Provide the [X, Y] coordinate of the cell's center where the given text is located.  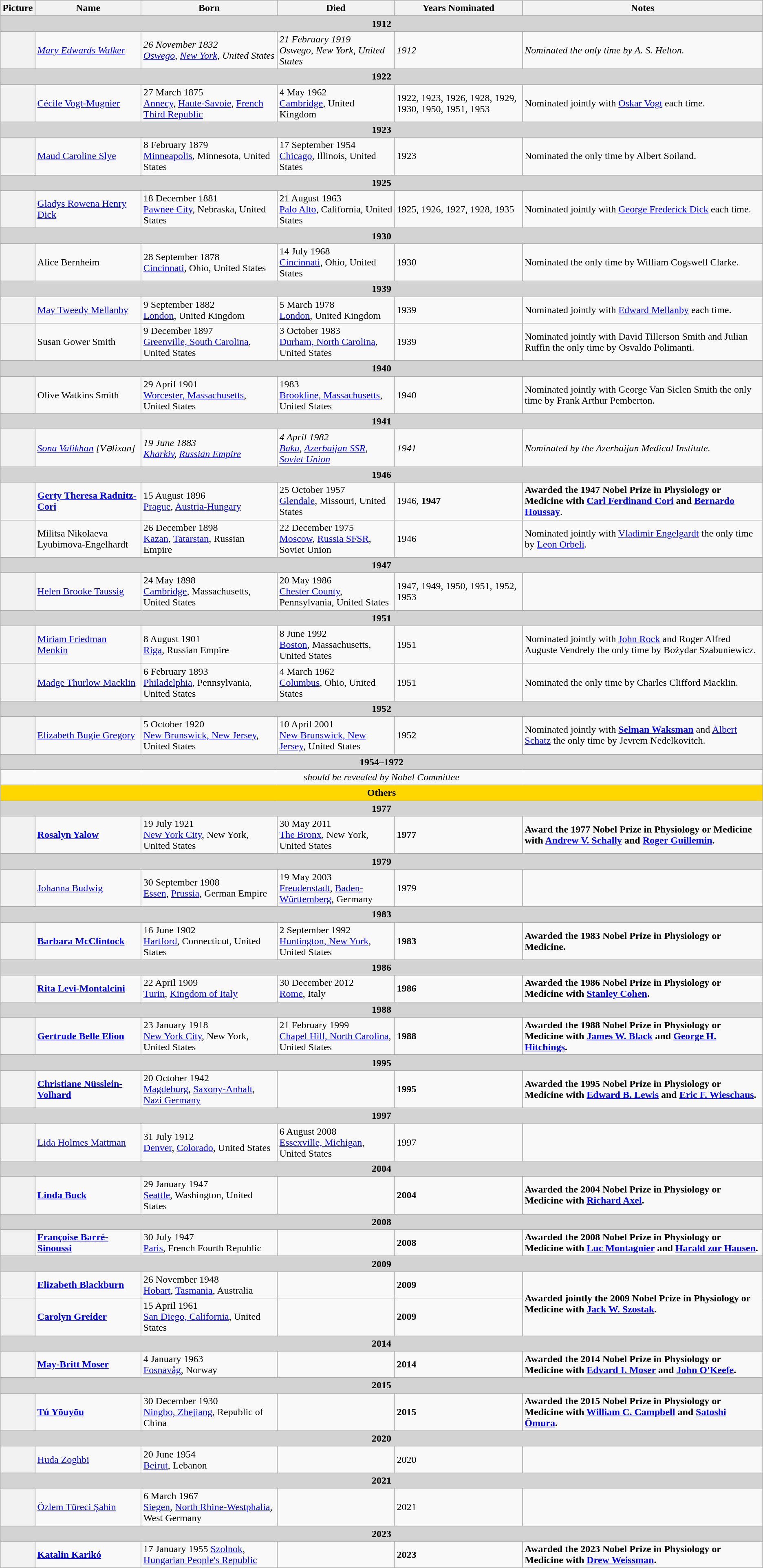
Awarded the 2023 Nobel Prize in Physiology or Medicine with Drew Weissman. [643, 1555]
May Tweedy Mellanby [88, 310]
30 December 1930 Ningbo, Zhejiang, Republic of China [209, 1412]
Susan Gower Smith [88, 342]
3 October 1983 Durham, North Carolina, United States [336, 342]
May-Britt Moser [88, 1364]
Rosalyn Yalow [88, 835]
Nominated jointly with Edward Mellanby each time. [643, 310]
1946, 1947 [459, 501]
Awarded the 2004 Nobel Prize in Physiology or Medicine with Richard Axel. [643, 1195]
15 August 1896 Prague, Austria-Hungary [209, 501]
27 March 1875 Annecy, Haute-Savoie, French Third Republic [209, 103]
1954–1972 [381, 762]
4 April 1982 Baku, Azerbaijan SSR, Soviet Union [336, 448]
18 December 1881 Pawnee City, Nebraska, United States [209, 209]
19 June 1883 Kharkiv, Russian Empire [209, 448]
Özlem Türeci Şahin [88, 1507]
9 September 1882 London, United Kingdom [209, 310]
Awarded the 1995 Nobel Prize in Physiology or Medicine with Edward B. Lewis and Eric F. Wieschaus. [643, 1089]
31 July 1912 Denver, Colorado, United States [209, 1142]
20 May 1986 Chester County, Pennsylvania, United States [336, 592]
23 January 1918 New York City, New York, United States [209, 1036]
Militsa Nikolaeva Lyubimova-Engelhardt [88, 539]
29 January 1947 Seattle, Washington, United States [209, 1195]
Rita Levi-Montalcini [88, 988]
Cécile Vogt-Mugnier [88, 103]
Awarded jointly the 2009 Nobel Prize in Physiology or Medicine with Jack W. Szostak. [643, 1304]
Nominated the only time by William Cogswell Clarke. [643, 262]
Notes [643, 8]
Johanna Budwig [88, 888]
19 May 2003 Freudenstadt, Baden-Württemberg, Germany [336, 888]
20 October 1942 Magdeburg, Saxony-Anhalt, Nazi Germany [209, 1089]
1983 Brookline, Massachusetts, United States [336, 395]
Picture [18, 8]
26 November 1832Oswego, New York, United States [209, 50]
Linda Buck [88, 1195]
Elizabeth Bugie Gregory [88, 735]
Nominated jointly with George Frederick Dick each time. [643, 209]
28 September 1878 Cincinnati, Ohio, United States [209, 262]
5 March 1978 London, United Kingdom [336, 310]
16 June 1902 Hartford, Connecticut, United States [209, 941]
6 February 1893 Philadelphia, Pennsylvania, United States [209, 682]
17 January 1955 Szolnok, Hungarian People's Republic [209, 1555]
Nominated the only time by Albert Soiland. [643, 156]
17 September 1954 Chicago, Illinois, United States [336, 156]
Name [88, 8]
Barbara McClintock [88, 941]
19 July 1921 New York City, New York, United States [209, 835]
Sona Valikhan [Vəlixan] [88, 448]
Awarded the 1988 Nobel Prize in Physiology or Medicine with James W. Black and George H. Hitchings. [643, 1036]
Nominated jointly with Oskar Vogt each time. [643, 103]
26 December 1898 Kazan, Tatarstan, Russian Empire [209, 539]
8 August 1901 Riga, Russian Empire [209, 645]
10 April 2001 New Brunswick, New Jersey, United States [336, 735]
Elizabeth Blackburn [88, 1285]
15 April 1961 San Diego, California, United States [209, 1317]
4 January 1963 Fosnavåg, Norway [209, 1364]
8 June 1992 Boston, Massachusetts, United States [336, 645]
26 November 1948 Hobart, Tasmania, Australia [209, 1285]
Awarded the 2014 Nobel Prize in Physiology or Medicine with Edvard I. Moser and John O'Keefe. [643, 1364]
8 February 1879 Minneapolis, Minnesota, United States [209, 156]
Katalin Karikó [88, 1555]
should be revealed by Nobel Committee [381, 777]
21 February 1919Oswego, New York, United States [336, 50]
21 February 1999 Chapel Hill, North Carolina, United States [336, 1036]
Madge Thurlow Macklin [88, 682]
1922, 1923, 1926, 1928, 1929, 1930, 1950, 1951, 1953 [459, 103]
6 March 1967 Siegen, North Rhine-Westphalia, West Germany [209, 1507]
Lida Holmes Mattman [88, 1142]
1925, 1926, 1927, 1928, 1935 [459, 209]
Nominated the only time by A. S. Helton. [643, 50]
9 December 1897 Greenville, South Carolina, United States [209, 342]
5 October 1920 New Brunswick, New Jersey, United States [209, 735]
Miriam Friedman Menkin [88, 645]
25 October 1957 Glendale, Missouri, United States [336, 501]
Gertrude Belle Elion [88, 1036]
1947, 1949, 1950, 1951, 1952, 1953 [459, 592]
Nominated jointly with David Tillerson Smith and Julian Ruffin the only time by Osvaldo Polimanti. [643, 342]
Mary Edwards Walker [88, 50]
Helen Brooke Taussig [88, 592]
Carolyn Greider [88, 1317]
Alice Bernheim [88, 262]
2 September 1992 Huntington, New York, United States [336, 941]
Nominated the only time by Charles Clifford Macklin. [643, 682]
Died [336, 8]
Gerty Theresa Radnitz-Cori [88, 501]
20 June 1954 Beirut, Lebanon [209, 1460]
Awarded the 2015 Nobel Prize in Physiology or Medicine with William C. Campbell and Satoshi Ōmura. [643, 1412]
Awarded the 1983 Nobel Prize in Physiology or Medicine. [643, 941]
Nominated jointly with George Van Siclen Smith the only time by Frank Arthur Pemberton. [643, 395]
22 December 1975 Moscow, Russia SFSR, Soviet Union [336, 539]
Nominated by the Azerbaijan Medical Institute. [643, 448]
Tú Yōuyōu [88, 1412]
1947 [381, 565]
Nominated jointly with John Rock and Roger Alfred Auguste Vendrely the only time by Bożydar Szabuniewicz. [643, 645]
Gladys Rowena Henry Dick [88, 209]
22 April 1909 Turin, Kingdom of Italy [209, 988]
Olive Watkins Smith [88, 395]
1925 [381, 183]
Françoise Barré-Sinoussi [88, 1243]
21 August 1963 Palo Alto, California, United States [336, 209]
Nominated jointly with Selman Waksman and Albert Schatz the only time by Jevrem Nedelkovitch. [643, 735]
4 May 1962 Cambridge, United Kingdom [336, 103]
14 July 1968 Cincinnati, Ohio, United States [336, 262]
6 August 2008 Essexville, Michigan, United States [336, 1142]
29 April 1901 Worcester, Massachusetts, United States [209, 395]
Others [381, 793]
30 May 2011 The Bronx, New York, United States [336, 835]
Maud Caroline Slye [88, 156]
4 March 1962 Columbus, Ohio, United States [336, 682]
Awarded the 1986 Nobel Prize in Physiology or Medicine with Stanley Cohen. [643, 988]
1922 [381, 77]
30 September 1908 Essen, Prussia, German Empire [209, 888]
Nominated jointly with Vladimir Engelgardt the only time by Leon Orbeli. [643, 539]
Years Nominated [459, 8]
Born [209, 8]
Awarded the 2008 Nobel Prize in Physiology or Medicine with Luc Montagnier and Harald zur Hausen. [643, 1243]
Huda Zoghbi [88, 1460]
Award the 1977 Nobel Prize in Physiology or Medicine with Andrew V. Schally and Roger Guillemin. [643, 835]
Christiane Nüsslein-Volhard [88, 1089]
30 July 1947 Paris, French Fourth Republic [209, 1243]
24 May 1898 Cambridge, Massachusetts, United States [209, 592]
Awarded the 1947 Nobel Prize in Physiology or Medicine with Carl Ferdinand Cori and Bernardo Houssay. [643, 501]
30 December 2012 Rome, Italy [336, 988]
